Provide the (x, y) coordinate of the cell's center where the given text is located.  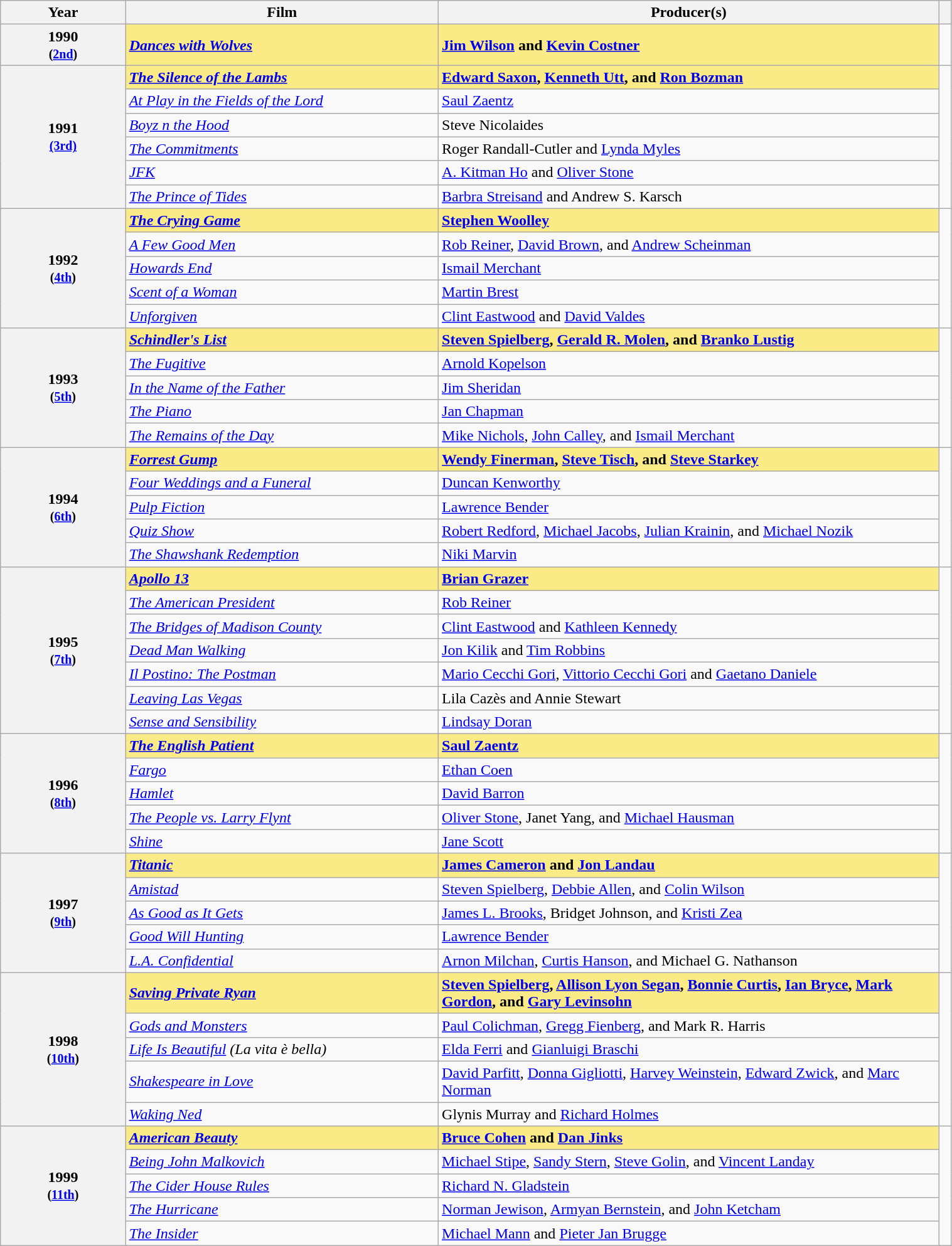
Leaving Las Vegas (282, 698)
Producer(s) (689, 13)
Unforgiven (282, 316)
Shine (282, 841)
1998(10th) (63, 1049)
The Commitments (282, 149)
Jane Scott (689, 841)
In the Name of the Father (282, 388)
Life Is Beautiful (La vita è bella) (282, 1049)
Four Weddings and a Funeral (282, 483)
James L. Brooks, Bridget Johnson, and Kristi Zea (689, 913)
1990(2nd) (63, 45)
Roger Randall-Cutler and Lynda Myles (689, 149)
The Shawshank Redemption (282, 555)
1995(7th) (63, 650)
Ismail Merchant (689, 268)
Steve Nicolaides (689, 125)
Shakespeare in Love (282, 1082)
The Crying Game (282, 220)
Mario Cecchi Gori, Vittorio Cecchi Gori and Gaetano Daniele (689, 674)
Stephen Woolley (689, 220)
Dances with Wolves (282, 45)
Year (63, 13)
Mike Nichols, John Calley, and Ismail Merchant (689, 435)
Clint Eastwood and David Valdes (689, 316)
Quiz Show (282, 531)
Barbra Streisand and Andrew S. Karsch (689, 196)
Edward Saxon, Kenneth Utt, and Ron Bozman (689, 77)
The Cider House Rules (282, 1186)
Being John Malkovich (282, 1162)
Bruce Cohen and Dan Jinks (689, 1138)
Paul Colichman, Gregg Fienberg, and Mark R. Harris (689, 1025)
1997(9th) (63, 913)
Robert Redford, Michael Jacobs, Julian Krainin, and Michael Nozik (689, 531)
Waking Ned (282, 1114)
The Fugitive (282, 364)
The English Patient (282, 746)
Wendy Finerman, Steve Tisch, and Steve Starkey (689, 459)
Jan Chapman (689, 412)
Martin Brest (689, 292)
Rob Reiner, David Brown, and Andrew Scheinman (689, 244)
Film (282, 13)
Fargo (282, 770)
Pulp Fiction (282, 507)
Arnold Kopelson (689, 364)
Brian Grazer (689, 578)
As Good as It Gets (282, 913)
Michael Mann and Pieter Jan Brugge (689, 1233)
Norman Jewison, Armyan Bernstein, and John Ketcham (689, 1210)
A. Kitman Ho and Oliver Stone (689, 173)
Niki Marvin (689, 555)
Steven Spielberg, Debbie Allen, and Colin Wilson (689, 889)
Saving Private Ryan (282, 993)
David Parfitt, Donna Gigliotti, Harvey Weinstein, Edward Zwick, and Marc Norman (689, 1082)
Scent of a Woman (282, 292)
Dead Man Walking (282, 650)
Sense and Sensibility (282, 722)
James Cameron and Jon Landau (689, 865)
American Beauty (282, 1138)
The People vs. Larry Flynt (282, 817)
Elda Ferri and Gianluigi Braschi (689, 1049)
The Hurricane (282, 1210)
The Insider (282, 1233)
The Silence of the Lambs (282, 77)
1999(11th) (63, 1186)
Gods and Monsters (282, 1025)
JFK (282, 173)
Il Postino: The Postman (282, 674)
1993(5th) (63, 388)
Lila Cazès and Annie Stewart (689, 698)
Glynis Murray and Richard Holmes (689, 1114)
David Barron (689, 794)
Michael Stipe, Sandy Stern, Steve Golin, and Vincent Landay (689, 1162)
Amistad (282, 889)
Howards End (282, 268)
L.A. Confidential (282, 961)
Titanic (282, 865)
Steven Spielberg, Gerald R. Molen, and Branko Lustig (689, 340)
Ethan Coen (689, 770)
Boyz n the Hood (282, 125)
Schindler's List (282, 340)
Jon Kilik and Tim Robbins (689, 650)
1994(6th) (63, 507)
A Few Good Men (282, 244)
The Remains of the Day (282, 435)
The Prince of Tides (282, 196)
The Bridges of Madison County (282, 626)
Good Will Hunting (282, 937)
Jim Sheridan (689, 388)
Rob Reiner (689, 602)
Forrest Gump (282, 459)
The Piano (282, 412)
Lindsay Doran (689, 722)
At Play in the Fields of the Lord (282, 101)
Steven Spielberg, Allison Lyon Segan, Bonnie Curtis, Ian Bryce, Mark Gordon, and Gary Levinsohn (689, 993)
The American President (282, 602)
Clint Eastwood and Kathleen Kennedy (689, 626)
Apollo 13 (282, 578)
Jim Wilson and Kevin Costner (689, 45)
Arnon Milchan, Curtis Hanson, and Michael G. Nathanson (689, 961)
Oliver Stone, Janet Yang, and Michael Hausman (689, 817)
Hamlet (282, 794)
Duncan Kenworthy (689, 483)
1991(3rd) (63, 137)
1992(4th) (63, 268)
1996(8th) (63, 794)
Richard N. Gladstein (689, 1186)
